Output the (x, y) coordinate of the center of the cell containing the given text.  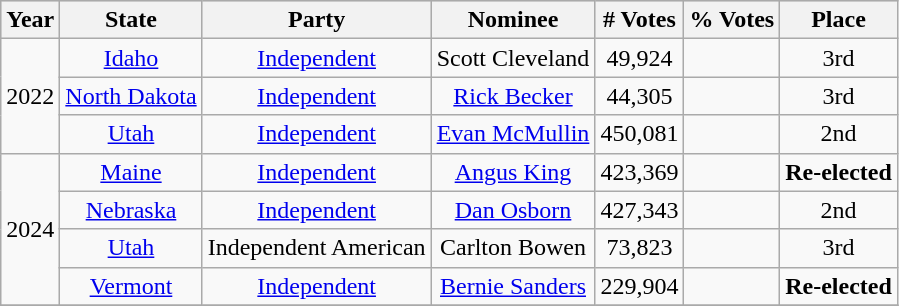
450,081 (640, 134)
2022 (30, 96)
229,904 (640, 286)
North Dakota (131, 96)
Place (839, 20)
State (131, 20)
44,305 (640, 96)
Carlton Bowen (513, 248)
Idaho (131, 58)
Dan Osborn (513, 210)
# Votes (640, 20)
Angus King (513, 172)
Independent American (316, 248)
% Votes (732, 20)
Year (30, 20)
Scott Cleveland (513, 58)
49,924 (640, 58)
Evan McMullin (513, 134)
Party (316, 20)
Vermont (131, 286)
Nebraska (131, 210)
Nominee (513, 20)
427,343 (640, 210)
73,823 (640, 248)
2024 (30, 229)
Bernie Sanders (513, 286)
Rick Becker (513, 96)
Maine (131, 172)
423,369 (640, 172)
